Detect which cell encompasses the target text, then output its [X, Y] center coordinate. 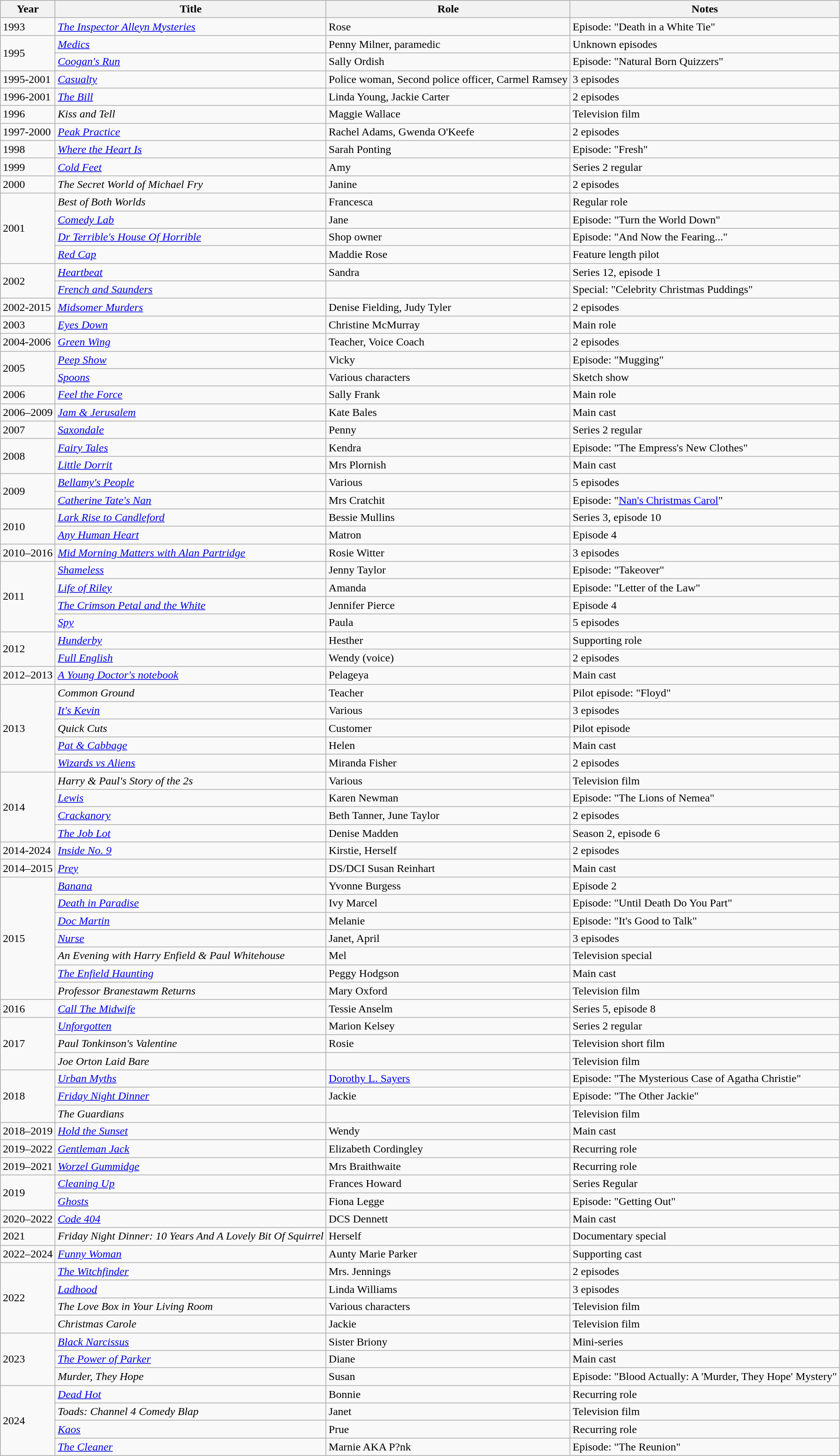
2021 [28, 1236]
Linda Young, Jackie Carter [448, 97]
Lewis [191, 798]
2017 [28, 1043]
Episode: "The Other Jackie" [705, 1096]
Fairy Tales [191, 447]
1995 [28, 53]
Mrs Cratchit [448, 500]
Midsomer Murders [191, 307]
Any Human Heart [191, 535]
2014-2024 [28, 851]
Quick Cuts [191, 728]
Helen [448, 745]
2011 [28, 596]
Janine [448, 184]
DS/DCI Susan Reinhart [448, 868]
Hunderby [191, 640]
2007 [28, 430]
Crackanory [191, 816]
Cold Feet [191, 167]
Sketch show [705, 377]
Professor Branestawm Returns [191, 991]
Ivy Marcel [448, 903]
Feel the Force [191, 395]
Episode: "And Now the Fearing..." [705, 237]
Episode: "The Reunion" [705, 1447]
Lark Rise to Candleford [191, 518]
Sarah Ponting [448, 149]
Mrs. Jennings [448, 1271]
Shameless [191, 570]
Rosie Witter [448, 553]
2002 [28, 281]
Teacher, Voice Coach [448, 342]
Maggie Wallace [448, 114]
Series 3, episode 10 [705, 518]
Denise Fielding, Judy Tyler [448, 307]
Jam & Jerusalem [191, 412]
Jenny Taylor [448, 570]
Catherine Tate's Nan [191, 500]
2023 [28, 1359]
Yvonne Burgess [448, 886]
Series 5, episode 8 [705, 1008]
Episode: "Natural Born Quizzers" [705, 62]
Toads: Channel 4 Comedy Blap [191, 1412]
Christmas Carole [191, 1324]
The Crimson Petal and the White [191, 605]
2020–2022 [28, 1219]
Season 2, episode 6 [705, 833]
Unknown episodes [705, 44]
Pilot episode: "Floyd" [705, 693]
2005 [28, 368]
Heartbeat [191, 272]
2019–2021 [28, 1166]
Spy [191, 623]
The Love Box in Your Living Room [191, 1306]
Ladhood [191, 1289]
Dorothy L. Sayers [448, 1079]
It's Kevin [191, 710]
Eyes Down [191, 325]
1998 [28, 149]
Episode: "Death in a White Tie" [705, 27]
Death in Paradise [191, 903]
Bessie Mullins [448, 518]
The Secret World of Michael Fry [191, 184]
Peak Practice [191, 132]
Kaos [191, 1429]
Feature length pilot [705, 255]
Television special [705, 956]
Mel [448, 956]
Supporting cast [705, 1254]
Shop owner [448, 237]
2013 [28, 728]
Elizabeth Cordingley [448, 1149]
Wendy [448, 1131]
Casualty [191, 79]
Full English [191, 658]
Harry & Paul's Story of the 2s [191, 781]
Miranda Fisher [448, 763]
Episode: "Getting Out" [705, 1201]
2018–2019 [28, 1131]
Worzel Gummidge [191, 1166]
Sally Frank [448, 395]
Herself [448, 1236]
Prey [191, 868]
Friday Night Dinner [191, 1096]
Sandra [448, 272]
Aunty Marie Parker [448, 1254]
Sally Ordish [448, 62]
Hold the Sunset [191, 1131]
Cleaning Up [191, 1184]
2024 [28, 1421]
Inside No. 9 [191, 851]
French and Saunders [191, 290]
Episode: "Mugging" [705, 360]
1997-2000 [28, 132]
DCS Dennett [448, 1219]
Ghosts [191, 1201]
Nurse [191, 938]
Matron [448, 535]
Pilot episode [705, 728]
Susan [448, 1377]
Linda Williams [448, 1289]
Episode: "Blood Actually: A 'Murder, They Hope' Mystery" [705, 1377]
Jane [448, 220]
Television short film [705, 1043]
2014–2015 [28, 868]
Kate Bales [448, 412]
2003 [28, 325]
Life of Riley [191, 588]
Marnie AKA P?nk [448, 1447]
Green Wing [191, 342]
Where the Heart Is [191, 149]
Christine McMurray [448, 325]
Hesther [448, 640]
Murder, They Hope [191, 1377]
The Bill [191, 97]
Mid Morning Matters with Alan Partridge [191, 553]
2002-2015 [28, 307]
The Cleaner [191, 1447]
Coogan's Run [191, 62]
Kiss and Tell [191, 114]
Penny [448, 430]
A Young Doctor's notebook [191, 675]
2010 [28, 526]
Episode: "The Mysterious Case of Agatha Christie" [705, 1079]
2012 [28, 649]
Peep Show [191, 360]
Kirstie, Herself [448, 851]
Funny Woman [191, 1254]
Regular role [705, 202]
2014 [28, 807]
2006–2009 [28, 412]
2012–2013 [28, 675]
Amy [448, 167]
Pelageya [448, 675]
Mrs Plornish [448, 465]
The Enfield Haunting [191, 973]
Banana [191, 886]
Pat & Cabbage [191, 745]
Doc Martin [191, 921]
Notes [705, 9]
Bellamy's People [191, 482]
Vicky [448, 360]
Mrs Braithwaite [448, 1166]
Tessie Anselm [448, 1008]
Best of Both Worlds [191, 202]
Year [28, 9]
Frances Howard [448, 1184]
Episode: "Turn the World Down" [705, 220]
2008 [28, 456]
Episode: "Fresh" [705, 149]
Peggy Hodgson [448, 973]
Beth Tanner, June Taylor [448, 816]
Karen Newman [448, 798]
Episode: "Takeover" [705, 570]
Sister Briony [448, 1342]
Red Cap [191, 255]
Amanda [448, 588]
1996 [28, 114]
An Evening with Harry Enfield & Paul Whitehouse [191, 956]
Supporting role [705, 640]
2004-2006 [28, 342]
Melanie [448, 921]
Wendy (voice) [448, 658]
Customer [448, 728]
Series 12, episode 1 [705, 272]
Wizards vs Aliens [191, 763]
Episode: "Until Death Do You Part" [705, 903]
The Power of Parker [191, 1359]
1995-2001 [28, 79]
Code 404 [191, 1219]
Penny Milner, paramedic [448, 44]
1996-2001 [28, 97]
Mini-series [705, 1342]
Urban Myths [191, 1079]
1999 [28, 167]
Role [448, 9]
2019–2022 [28, 1149]
Episode: "The Empress's New Clothes" [705, 447]
Denise Madden [448, 833]
2010–2016 [28, 553]
Janet [448, 1412]
Maddie Rose [448, 255]
Documentary special [705, 1236]
2022–2024 [28, 1254]
Episode: "The Lions of Nemea" [705, 798]
2018 [28, 1096]
Call The Midwife [191, 1008]
Episode: "Nan's Christmas Carol" [705, 500]
Dr Terrible's House Of Horrible [191, 237]
Diane [448, 1359]
Marion Kelsey [448, 1026]
Series Regular [705, 1184]
1993 [28, 27]
Police woman, Second police officer, Carmel Ramsey [448, 79]
The Witchfinder [191, 1271]
Episode 2 [705, 886]
Comedy Lab [191, 220]
Bonnie [448, 1394]
Saxondale [191, 430]
2016 [28, 1008]
The Guardians [191, 1114]
Mary Oxford [448, 991]
Francesca [448, 202]
The Job Lot [191, 833]
The Inspector Alleyn Mysteries [191, 27]
Medics [191, 44]
Dead Hot [191, 1394]
Special: "Celebrity Christmas Puddings" [705, 290]
2006 [28, 395]
2001 [28, 228]
Little Dorrit [191, 465]
Black Narcissus [191, 1342]
Rosie [448, 1043]
Gentleman Jack [191, 1149]
Rose [448, 27]
Spoons [191, 377]
Paula [448, 623]
Jennifer Pierce [448, 605]
Unforgotten [191, 1026]
Fiona Legge [448, 1201]
2000 [28, 184]
Episode: "It's Good to Talk" [705, 921]
Rachel Adams, Gwenda O'Keefe [448, 132]
Janet, April [448, 938]
2022 [28, 1298]
2019 [28, 1193]
Prue [448, 1429]
2009 [28, 491]
Title [191, 9]
Joe Orton Laid Bare [191, 1061]
Paul Tonkinson's Valentine [191, 1043]
Episode: "Letter of the Law" [705, 588]
2015 [28, 938]
Kendra [448, 447]
Common Ground [191, 693]
Teacher [448, 693]
Friday Night Dinner: 10 Years And A Lovely Bit Of Squirrel [191, 1236]
